Detect which cell encompasses the target text, then output its (X, Y) center coordinate. 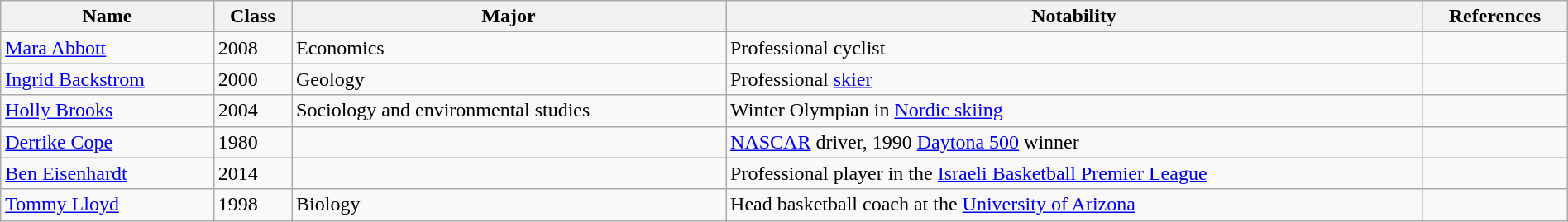
Professional player in the Israeli Basketball Premier League (1074, 173)
NASCAR driver, 1990 Daytona 500 winner (1074, 142)
Professional skier (1074, 79)
Derrike Cope (108, 142)
Notability (1074, 17)
Sociology and environmental studies (508, 111)
2004 (252, 111)
Ben Eisenhardt (108, 173)
Professional cyclist (1074, 48)
References (1495, 17)
Geology (508, 79)
Economics (508, 48)
2014 (252, 173)
2008 (252, 48)
Biology (508, 205)
1998 (252, 205)
Class (252, 17)
Mara Abbott (108, 48)
Head basketball coach at the University of Arizona (1074, 205)
Tommy Lloyd (108, 205)
2000 (252, 79)
Name (108, 17)
1980 (252, 142)
Winter Olympian in Nordic skiing (1074, 111)
Major (508, 17)
Ingrid Backstrom (108, 79)
Holly Brooks (108, 111)
